Determine the (X, Y) coordinate at the center of the cell enclosing the given text.  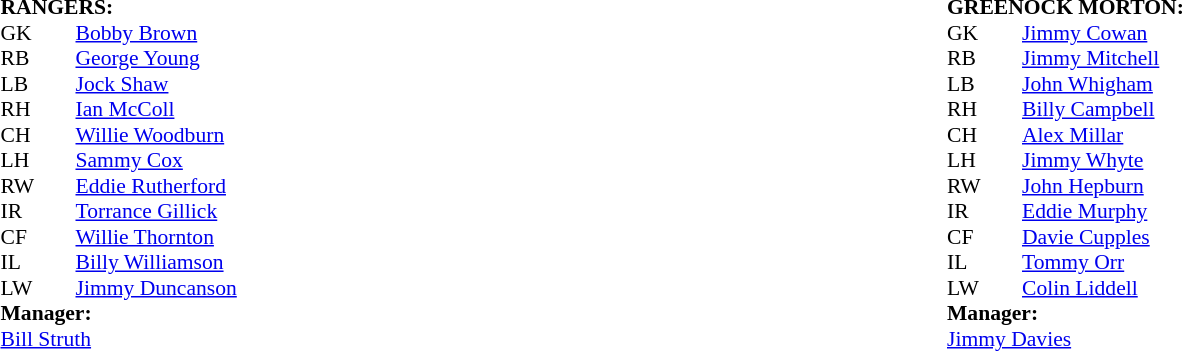
Billy Williamson (156, 263)
George Young (156, 59)
Ian McColl (156, 109)
Eddie Rutherford (156, 186)
Bobby Brown (156, 33)
Willie Woodburn (156, 135)
Torrance Gillick (156, 211)
Willie Thornton (156, 237)
Manager: (118, 313)
Jimmy Duncanson (156, 288)
Sammy Cox (156, 161)
Jock Shaw (156, 84)
